For the text-containing cell, return its midpoint in [x, y] coordinate format. 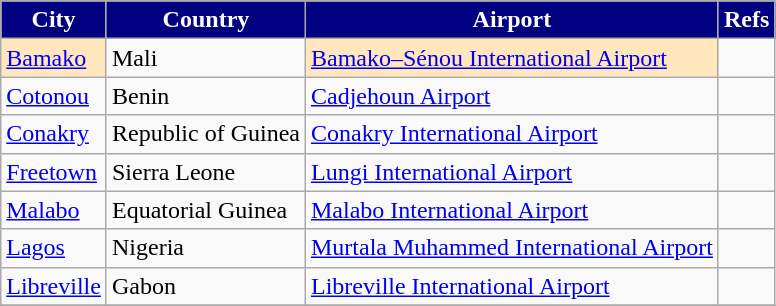
Malabo [54, 210]
Gabon [206, 286]
Malabo International Airport [512, 210]
Sierra Leone [206, 172]
Conakry [54, 134]
Bamako [54, 58]
Equatorial Guinea [206, 210]
Bamako–Sénou International Airport [512, 58]
Libreville International Airport [512, 286]
Freetown [54, 172]
Benin [206, 96]
Conakry International Airport [512, 134]
Murtala Muhammed International Airport [512, 248]
Libreville [54, 286]
Cadjehoun Airport [512, 96]
Nigeria [206, 248]
City [54, 20]
Cotonou [54, 96]
Republic of Guinea [206, 134]
Mali [206, 58]
Country [206, 20]
Lagos [54, 248]
Lungi International Airport [512, 172]
Airport [512, 20]
Refs [746, 20]
